Scan for the cell matching the given text and deliver its (X, Y) coordinate at center. 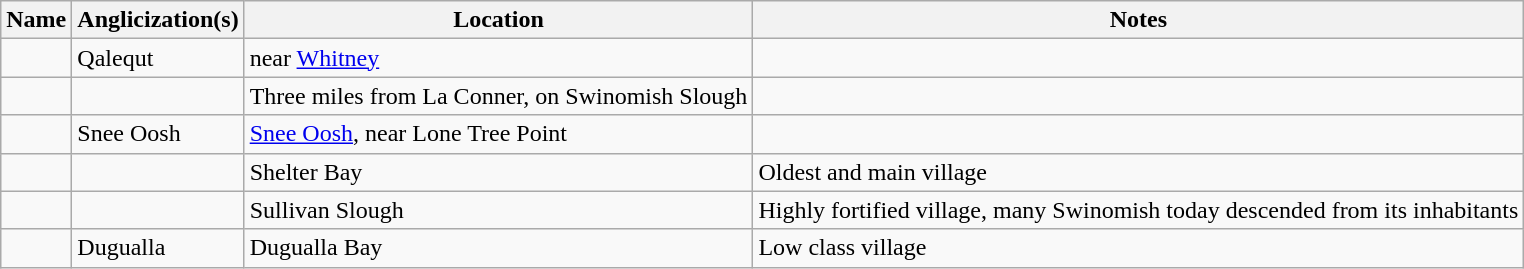
Dugualla Bay (498, 248)
near Whitney (498, 58)
Low class village (1138, 248)
Shelter Bay (498, 172)
Dugualla (158, 248)
Location (498, 20)
Highly fortified village, many Swinomish today descended from its inhabitants (1138, 210)
Sullivan Slough (498, 210)
Oldest and main village (1138, 172)
Snee Oosh (158, 134)
Notes (1138, 20)
Anglicization(s) (158, 20)
Qalequt (158, 58)
Snee Oosh, near Lone Tree Point (498, 134)
Three miles from La Conner, on Swinomish Slough (498, 96)
Name (36, 20)
